Extract the [X, Y] coordinate from the center of the cell holding the provided text.  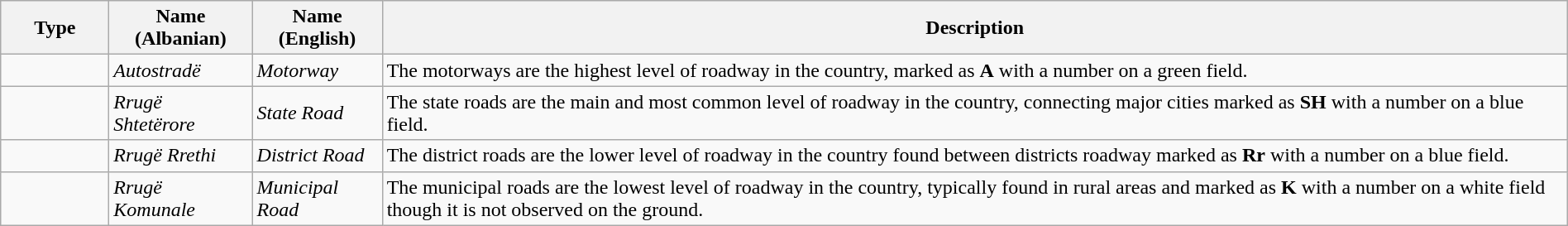
Rrugë Rrethi [180, 156]
The motorways are the highest level of roadway in the country, marked as A with a number on a green field. [974, 70]
Autostradë [180, 70]
Type [55, 28]
Rrugë Komunale [180, 199]
Municipal Road [318, 199]
Name (English) [318, 28]
State Road [318, 113]
District Road [318, 156]
Description [974, 28]
The state roads are the main and most common level of roadway in the country, connecting major cities marked as SH with a number on a blue field. [974, 113]
Name (Albanian) [180, 28]
Motorway [318, 70]
The district roads are the lower level of roadway in the country found between districts roadway marked as Rr with a number on a blue field. [974, 156]
Rrugë Shtetërore [180, 113]
